Determine the (x, y) coordinate at the center of the cell enclosing the given text.  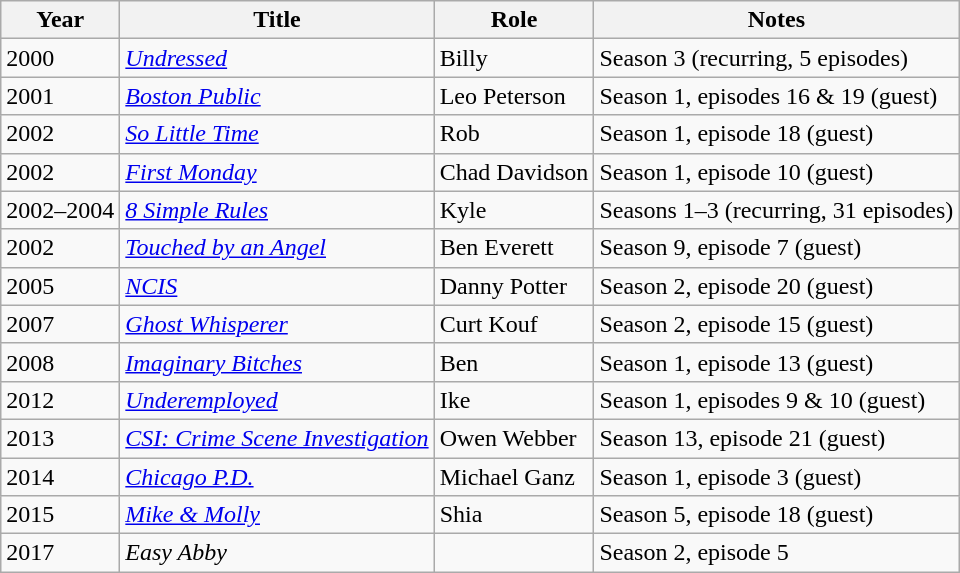
Billy (514, 58)
2008 (60, 362)
Seasons 1–3 (recurring, 31 episodes) (776, 210)
Season 1, episode 10 (guest) (776, 172)
Ghost Whisperer (277, 324)
Title (277, 20)
Touched by an Angel (277, 248)
Role (514, 20)
Season 2, episode 15 (guest) (776, 324)
2007 (60, 324)
Ben (514, 362)
Imaginary Bitches (277, 362)
Notes (776, 20)
Ben Everett (514, 248)
Season 1, episode 13 (guest) (776, 362)
Season 1, episode 3 (guest) (776, 477)
Undressed (277, 58)
Mike & Molly (277, 515)
Season 1, episodes 16 & 19 (guest) (776, 96)
Season 1, episode 18 (guest) (776, 134)
Chicago P.D. (277, 477)
2017 (60, 553)
Leo Peterson (514, 96)
2014 (60, 477)
Danny Potter (514, 286)
8 Simple Rules (277, 210)
Season 5, episode 18 (guest) (776, 515)
2012 (60, 400)
NCIS (277, 286)
2002–2004 (60, 210)
Owen Webber (514, 438)
So Little Time (277, 134)
2005 (60, 286)
Season 13, episode 21 (guest) (776, 438)
Season 1, episodes 9 & 10 (guest) (776, 400)
2000 (60, 58)
Curt Kouf (514, 324)
2001 (60, 96)
First Monday (277, 172)
Season 2, episode 20 (guest) (776, 286)
Chad Davidson (514, 172)
2013 (60, 438)
2015 (60, 515)
Kyle (514, 210)
Season 3 (recurring, 5 episodes) (776, 58)
Underemployed (277, 400)
Shia (514, 515)
Season 2, episode 5 (776, 553)
Boston Public (277, 96)
Easy Abby (277, 553)
Rob (514, 134)
Year (60, 20)
Ike (514, 400)
Michael Ganz (514, 477)
CSI: Crime Scene Investigation (277, 438)
Season 9, episode 7 (guest) (776, 248)
